Scan for the cell matching the given text and deliver its (X, Y) coordinate at center. 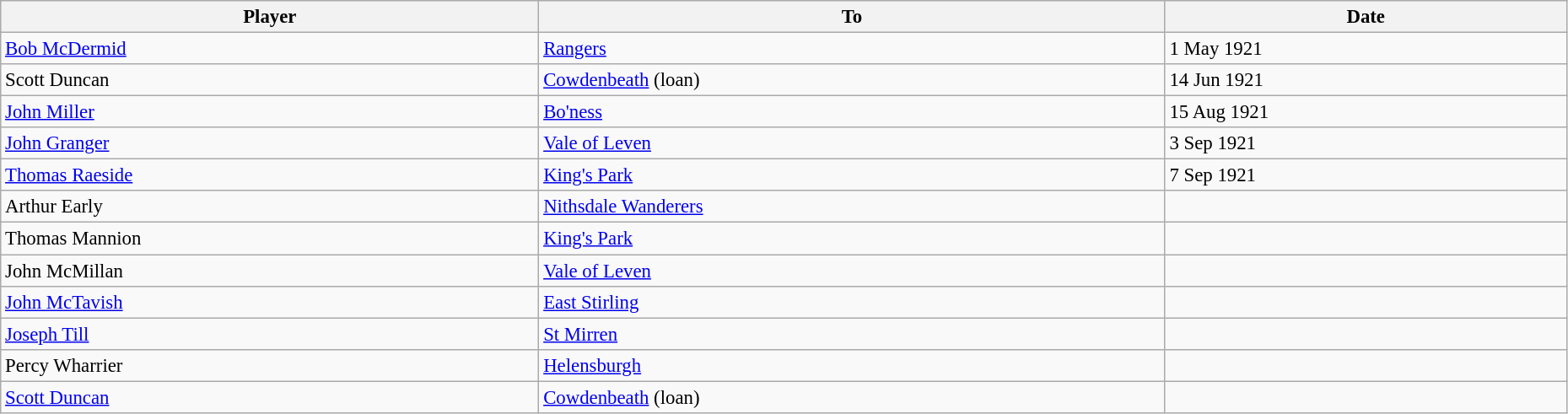
John McTavish (270, 302)
Player (270, 17)
7 Sep 1921 (1366, 175)
Bo'ness (852, 112)
15 Aug 1921 (1366, 112)
Bob McDermid (270, 49)
To (852, 17)
Thomas Mannion (270, 239)
Date (1366, 17)
1 May 1921 (1366, 49)
Helensburgh (852, 365)
St Mirren (852, 334)
14 Jun 1921 (1366, 80)
3 Sep 1921 (1366, 143)
Arthur Early (270, 207)
John McMillan (270, 271)
Thomas Raeside (270, 175)
John Granger (270, 143)
East Stirling (852, 302)
John Miller (270, 112)
Rangers (852, 49)
Nithsdale Wanderers (852, 207)
Joseph Till (270, 334)
Percy Wharrier (270, 365)
